Search for the cell housing the specified text and yield its (x, y) center coordinate. 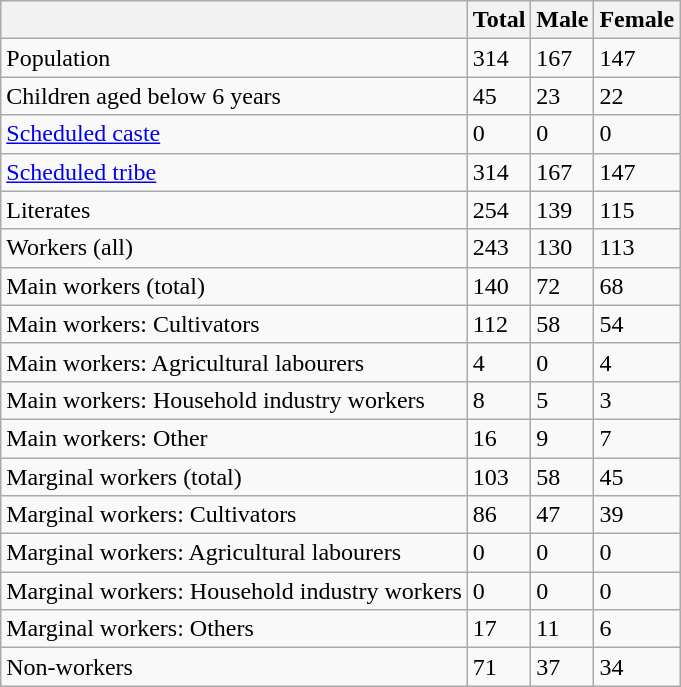
7 (637, 438)
Marginal workers: Cultivators (234, 515)
16 (499, 438)
112 (499, 324)
22 (637, 96)
Literates (234, 210)
Main workers: Cultivators (234, 324)
Marginal workers: Agricultural labourers (234, 553)
Non-workers (234, 667)
254 (499, 210)
Scheduled caste (234, 134)
Female (637, 20)
Marginal workers: Household industry workers (234, 591)
Marginal workers (total) (234, 477)
5 (562, 400)
47 (562, 515)
Marginal workers: Others (234, 629)
Scheduled tribe (234, 172)
8 (499, 400)
86 (499, 515)
11 (562, 629)
243 (499, 248)
34 (637, 667)
9 (562, 438)
Children aged below 6 years (234, 96)
37 (562, 667)
113 (637, 248)
71 (499, 667)
54 (637, 324)
Main workers (total) (234, 286)
115 (637, 210)
Main workers: Household industry workers (234, 400)
Population (234, 58)
Workers (all) (234, 248)
17 (499, 629)
23 (562, 96)
139 (562, 210)
Total (499, 20)
3 (637, 400)
6 (637, 629)
72 (562, 286)
68 (637, 286)
39 (637, 515)
Male (562, 20)
Main workers: Agricultural labourers (234, 362)
103 (499, 477)
140 (499, 286)
130 (562, 248)
Main workers: Other (234, 438)
